Scan for the cell matching the given text and deliver its [x, y] coordinate at center. 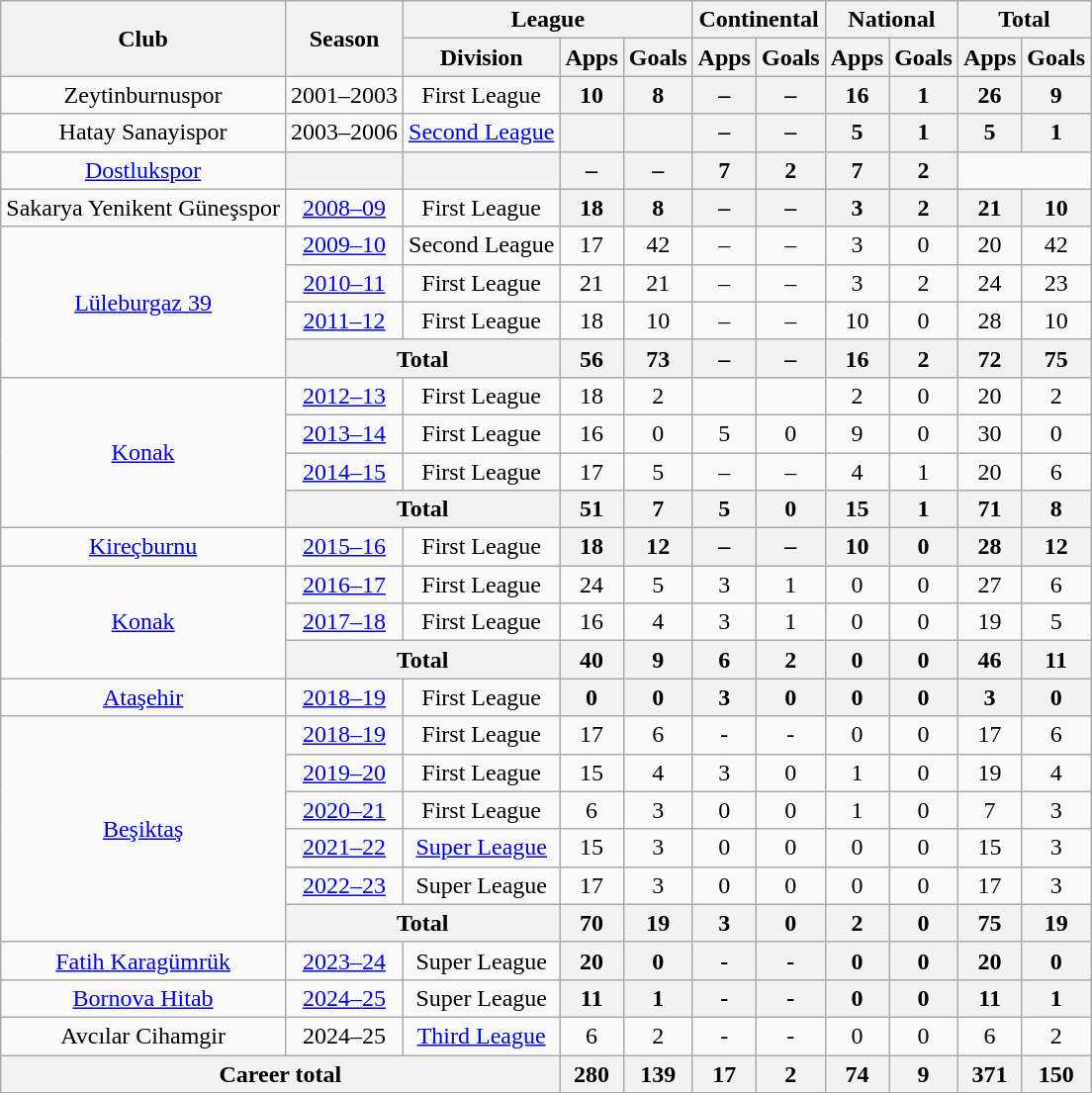
2014–15 [344, 472]
Third League [482, 1036]
2015–16 [344, 547]
26 [989, 95]
2011–12 [344, 320]
51 [591, 509]
Fatih Karagümrük [143, 960]
2019–20 [344, 773]
139 [658, 1073]
Avcılar Cihamgir [143, 1036]
Ataşehir [143, 697]
Kireçburnu [143, 547]
150 [1056, 1073]
League [548, 20]
2001–2003 [344, 95]
2012–13 [344, 396]
2003–2006 [344, 133]
Sakarya Yenikent Güneşspor [143, 208]
Career total [281, 1073]
23 [1056, 283]
Beşiktaş [143, 829]
73 [658, 358]
2020–21 [344, 810]
2016–17 [344, 585]
Bornova Hitab [143, 998]
2021–22 [344, 848]
2017–18 [344, 622]
2022–23 [344, 885]
70 [591, 923]
71 [989, 509]
Division [482, 57]
56 [591, 358]
40 [591, 660]
2010–11 [344, 283]
2023–24 [344, 960]
Dostlukspor [143, 170]
27 [989, 585]
280 [591, 1073]
Hatay Sanayispor [143, 133]
2009–10 [344, 245]
Season [344, 39]
72 [989, 358]
74 [857, 1073]
2008–09 [344, 208]
2013–14 [344, 433]
Continental [759, 20]
National [891, 20]
Zeytinburnuspor [143, 95]
Lüleburgaz 39 [143, 302]
46 [989, 660]
371 [989, 1073]
Club [143, 39]
30 [989, 433]
